Return [x, y] of the center of cell containing provided text 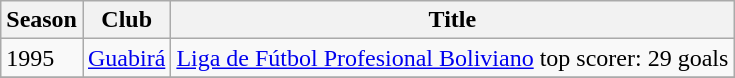
Guabirá [126, 58]
1995 [42, 58]
Liga de Fútbol Profesional Boliviano top scorer: 29 goals [452, 58]
Title [452, 20]
Season [42, 20]
Club [126, 20]
